Locate the cell with the specified text and output its [x, y] center coordinate. 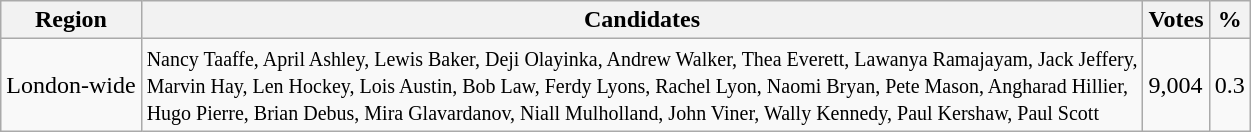
Region [71, 20]
0.3 [1230, 85]
Candidates [642, 20]
Votes [1176, 20]
9,004 [1176, 85]
London-wide [71, 85]
% [1230, 20]
